Return the (x, y) coordinate for the center point of the cell that contains the specified text.  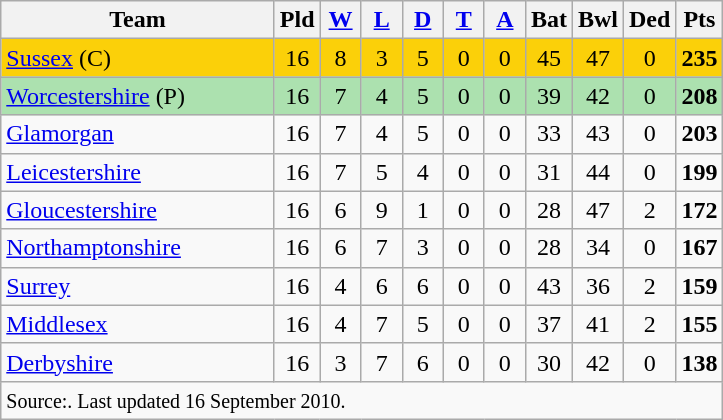
41 (598, 324)
37 (548, 324)
Pts (700, 20)
9 (382, 210)
30 (548, 362)
33 (548, 134)
Derbyshire (138, 362)
A (504, 20)
Middlesex (138, 324)
Pld (297, 20)
W (340, 20)
Bwl (598, 20)
Northamptonshire (138, 248)
159 (700, 286)
44 (598, 172)
Surrey (138, 286)
Gloucestershire (138, 210)
Sussex (C) (138, 58)
208 (700, 96)
D (422, 20)
199 (700, 172)
34 (598, 248)
Leicestershire (138, 172)
167 (700, 248)
Ded (650, 20)
138 (700, 362)
Glamorgan (138, 134)
Source:. Last updated 16 September 2010. (362, 400)
31 (548, 172)
235 (700, 58)
Team (138, 20)
Bat (548, 20)
T (464, 20)
155 (700, 324)
8 (340, 58)
Worcestershire (P) (138, 96)
45 (548, 58)
172 (700, 210)
1 (422, 210)
203 (700, 134)
36 (598, 286)
39 (548, 96)
L (382, 20)
